Return the (X, Y) coordinate for the center point of the cell that contains the specified text.  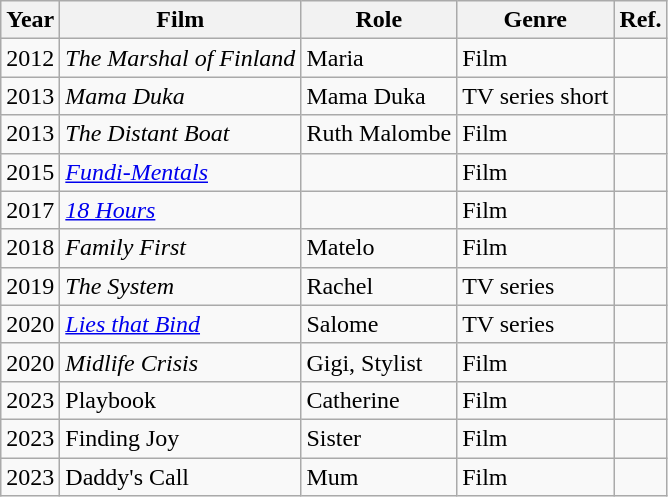
2019 (30, 286)
Daddy's Call (180, 477)
Mum (379, 477)
2017 (30, 210)
Catherine (379, 400)
Rachel (379, 286)
Genre (536, 20)
Maria (379, 58)
2015 (30, 172)
2012 (30, 58)
Midlife Crisis (180, 362)
Ref. (640, 20)
TV series short (536, 96)
Year (30, 20)
Family First (180, 248)
Role (379, 20)
Ruth Malombe (379, 134)
Fundi-Mentals (180, 172)
The Distant Boat (180, 134)
Gigi, Stylist (379, 362)
The System (180, 286)
Lies that Bind (180, 324)
Matelo (379, 248)
The Marshal of Finland (180, 58)
Sister (379, 438)
18 Hours (180, 210)
Salome (379, 324)
Finding Joy (180, 438)
Playbook (180, 400)
2018 (30, 248)
